Extract the [x, y] coordinate from the center of the cell holding the provided text.  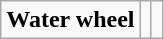
Water wheel [70, 20]
